Capture the cell that displays the provided text and extract its (x, y) central coordinate. 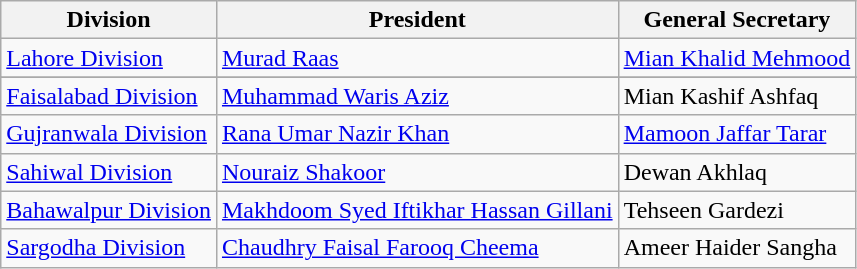
Muhammad Waris Aziz (417, 96)
President (417, 20)
Ameer Haider Sangha (737, 248)
Gujranwala Division (109, 134)
Tehseen Gardezi (737, 210)
Lahore Division (109, 58)
General Secretary (737, 20)
Bahawalpur Division (109, 210)
Mamoon Jaffar Tarar (737, 134)
Chaudhry Faisal Farooq Cheema (417, 248)
Sargodha Division (109, 248)
Rana Umar Nazir Khan (417, 134)
Makhdoom Syed Iftikhar Hassan Gillani (417, 210)
Nouraiz Shakoor (417, 172)
Mian Khalid Mehmood (737, 58)
Sahiwal Division (109, 172)
Mian Kashif Ashfaq (737, 96)
Faisalabad Division (109, 96)
Dewan Akhlaq (737, 172)
Murad Raas (417, 58)
Division (109, 20)
